Output the (X, Y) coordinate of the center of the cell containing the given text.  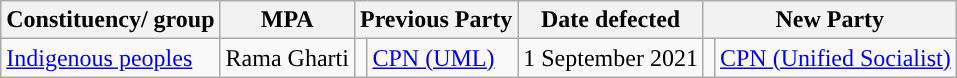
CPN (UML) (442, 58)
CPN (Unified Socialist) (835, 58)
1 September 2021 (611, 58)
Rama Gharti (287, 58)
Indigenous peoples (110, 58)
MPA (287, 20)
New Party (830, 20)
Constituency/ group (110, 20)
Date defected (611, 20)
Previous Party (436, 20)
